Pinpoint the cell where the given text exists, returning its [X, Y] midpoint coordinate. 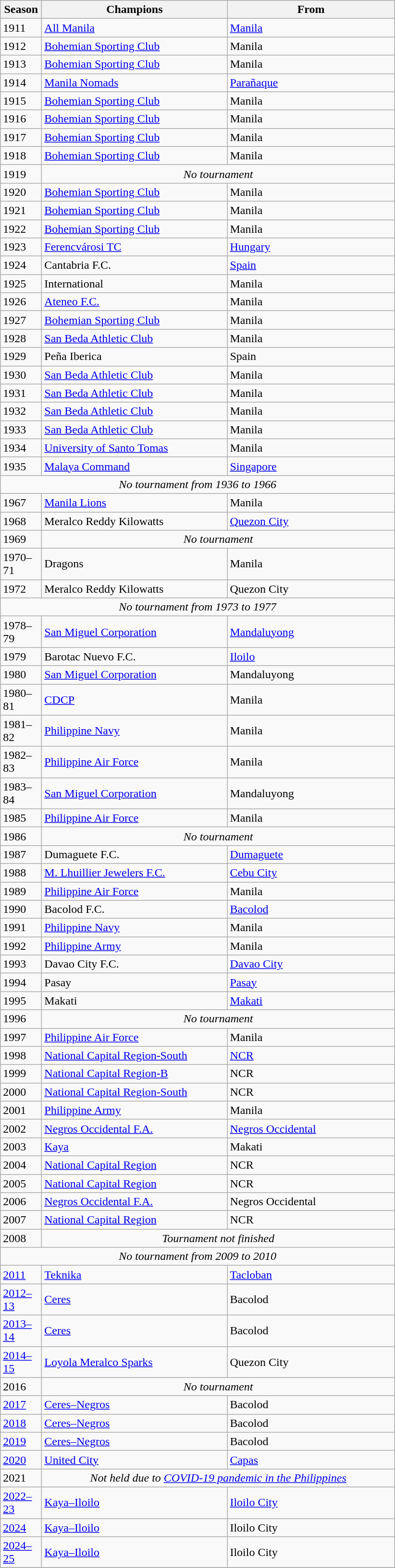
Loyola Meralco Sparks [135, 1362]
Dragons [135, 564]
2004 [21, 1165]
CDCP [135, 700]
2006 [21, 1202]
1968 [21, 521]
Teknika [135, 1275]
1914 [21, 83]
1927 [21, 320]
1931 [21, 393]
1991 [21, 928]
Capas [311, 1460]
All Manila [135, 28]
1928 [21, 338]
United City [135, 1460]
1999 [21, 1074]
1990 [21, 910]
1985 [21, 818]
1919 [21, 174]
2017 [21, 1405]
1924 [21, 265]
1923 [21, 247]
1986 [21, 836]
Parañaque [311, 83]
Iloilo [311, 657]
1996 [21, 1019]
Tacloban [311, 1275]
1932 [21, 411]
1934 [21, 448]
1933 [21, 430]
2024 [21, 1528]
1995 [21, 1001]
2024–25 [21, 1552]
Champions [135, 10]
Season [21, 10]
1967 [21, 503]
2022–23 [21, 1502]
2016 [21, 1387]
2013–14 [21, 1330]
1969 [21, 539]
National Capital Region-B [135, 1074]
1930 [21, 375]
1987 [21, 854]
Hungary [311, 247]
1972 [21, 589]
No tournament from 1936 to 1966 [198, 484]
1982–83 [21, 762]
1989 [21, 891]
1980 [21, 675]
M. Lhuillier Jewelers F.C. [135, 873]
1981–82 [21, 730]
Manila Lions [135, 503]
1912 [21, 46]
1997 [21, 1037]
2018 [21, 1423]
1980–81 [21, 700]
No tournament from 2009 to 2010 [198, 1257]
1979 [21, 657]
2001 [21, 1110]
1915 [21, 101]
University of Santo Tomas [135, 448]
1935 [21, 466]
1988 [21, 873]
1917 [21, 137]
Cantabria F.C. [135, 265]
Tournament not finished [218, 1238]
1913 [21, 64]
1920 [21, 192]
2007 [21, 1220]
1925 [21, 284]
Dumaguete F.C. [135, 854]
2020 [21, 1460]
2008 [21, 1238]
Barotac Nuevo F.C. [135, 657]
1992 [21, 946]
From [311, 10]
2000 [21, 1092]
Malaya Command [135, 466]
Kaya [135, 1147]
Bacolod F.C. [135, 910]
1921 [21, 210]
1983–84 [21, 793]
2019 [21, 1441]
1998 [21, 1055]
International [135, 284]
2003 [21, 1147]
Manila Nomads [135, 83]
Davao City [311, 964]
Peña Iberica [135, 357]
1978–79 [21, 632]
1911 [21, 28]
1918 [21, 156]
Not held due to COVID-19 pandemic in the Philippines [218, 1478]
2011 [21, 1275]
Ferencvárosi TC [135, 247]
1970–71 [21, 564]
Davao City F.C. [135, 964]
Dumaguete [311, 854]
1922 [21, 229]
1993 [21, 964]
2002 [21, 1128]
1994 [21, 982]
No tournament from 1973 to 1977 [198, 607]
Ateneo F.C. [135, 302]
1926 [21, 302]
Cebu City [311, 873]
2005 [21, 1183]
Singapore [311, 466]
2012–13 [21, 1300]
2014–15 [21, 1362]
2021 [21, 1478]
1916 [21, 119]
1929 [21, 357]
